Identify which cell holds the provided text, then report its [x, y] central coordinate. 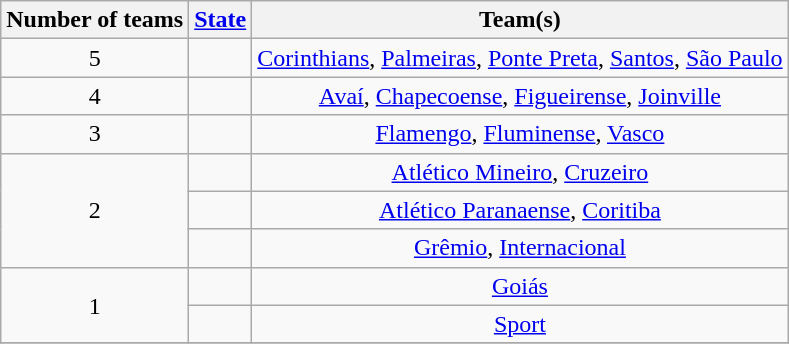
2 [95, 210]
Goiás [520, 286]
Atlético Mineiro, Cruzeiro [520, 172]
Number of teams [95, 20]
State [220, 20]
3 [95, 134]
Sport [520, 324]
5 [95, 58]
Flamengo, Fluminense, Vasco [520, 134]
Atlético Paranaense, Coritiba [520, 210]
Avaí, Chapecoense, Figueirense, Joinville [520, 96]
Corinthians, Palmeiras, Ponte Preta, Santos, São Paulo [520, 58]
4 [95, 96]
1 [95, 305]
Team(s) [520, 20]
Grêmio, Internacional [520, 248]
